Return [X, Y] of the center of cell containing provided text 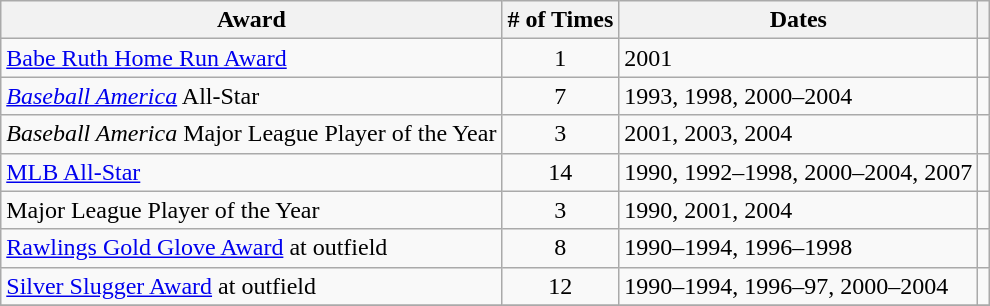
12 [560, 286]
Dates [798, 20]
Baseball America All-Star [252, 96]
2001 [798, 58]
Baseball America Major League Player of the Year [252, 134]
7 [560, 96]
Major League Player of the Year [252, 210]
1990, 2001, 2004 [798, 210]
1990–1994, 1996–1998 [798, 248]
Silver Slugger Award at outfield [252, 286]
Award [252, 20]
MLB All-Star [252, 172]
1993, 1998, 2000–2004 [798, 96]
Rawlings Gold Glove Award at outfield [252, 248]
14 [560, 172]
1 [560, 58]
1990, 1992–1998, 2000–2004, 2007 [798, 172]
1990–1994, 1996–97, 2000–2004 [798, 286]
2001, 2003, 2004 [798, 134]
# of Times [560, 20]
8 [560, 248]
Babe Ruth Home Run Award [252, 58]
